Provide the (X, Y) coordinate of the cell's center where the given text is located.  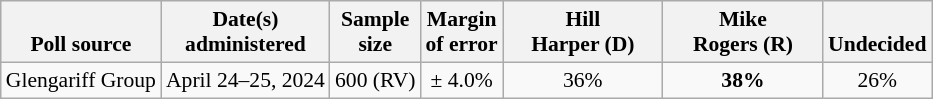
Marginof error (462, 32)
HillHarper (D) (583, 32)
Samplesize (376, 32)
38% (743, 80)
26% (877, 80)
MikeRogers (R) (743, 32)
± 4.0% (462, 80)
April 24–25, 2024 (246, 80)
Date(s)administered (246, 32)
600 (RV) (376, 80)
Undecided (877, 32)
Glengariff Group (81, 80)
Poll source (81, 32)
36% (583, 80)
